Detect which cell encompasses the target text, then output its (x, y) center coordinate. 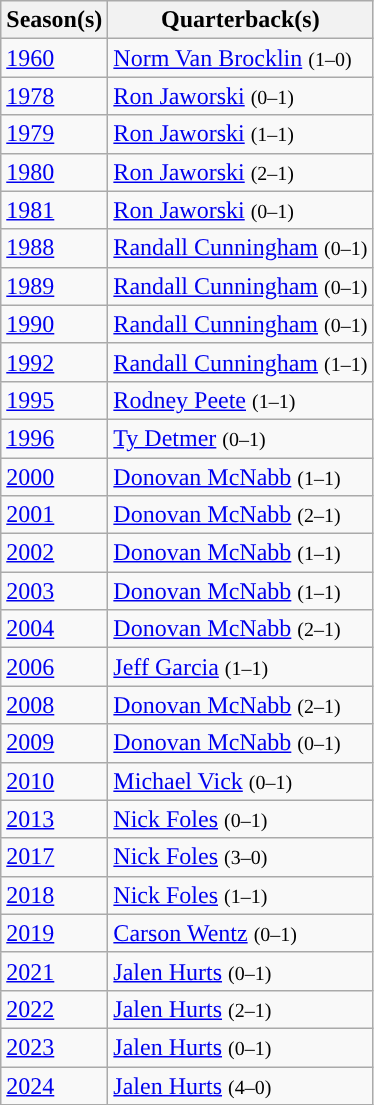
1989 (54, 286)
1990 (54, 324)
2002 (54, 553)
Randall Cunningham (1–1) (240, 362)
2017 (54, 857)
2001 (54, 515)
2013 (54, 819)
2023 (54, 1047)
2003 (54, 591)
1980 (54, 172)
Season(s) (54, 20)
2004 (54, 629)
2021 (54, 971)
Michael Vick (0–1) (240, 781)
Ty Detmer (0–1) (240, 438)
1978 (54, 96)
2018 (54, 895)
2006 (54, 667)
1992 (54, 362)
2008 (54, 705)
1979 (54, 134)
Jalen Hurts (4–0) (240, 1085)
Nick Foles (0–1) (240, 819)
2010 (54, 781)
2000 (54, 477)
1960 (54, 58)
Nick Foles (3–0) (240, 857)
2022 (54, 1009)
Jalen Hurts (2–1) (240, 1009)
Rodney Peete (1–1) (240, 400)
1988 (54, 248)
Nick Foles (1–1) (240, 895)
Ron Jaworski (2–1) (240, 172)
2024 (54, 1085)
2019 (54, 933)
Donovan McNabb (0–1) (240, 743)
Carson Wentz (0–1) (240, 933)
1981 (54, 210)
Jeff Garcia (1–1) (240, 667)
1995 (54, 400)
Norm Van Brocklin (1–0) (240, 58)
2009 (54, 743)
Quarterback(s) (240, 20)
1996 (54, 438)
Ron Jaworski (1–1) (240, 134)
